Capture the cell that displays the provided text and extract its [X, Y] central coordinate. 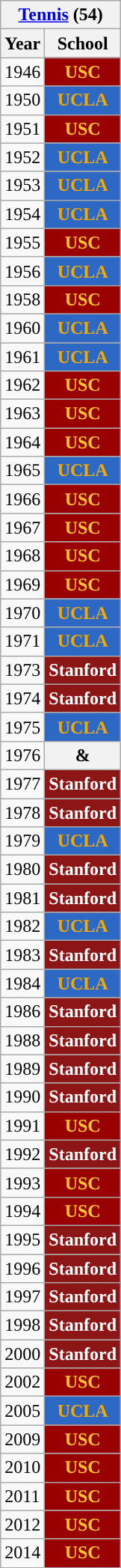
2010 [22, 1468]
2014 [22, 1553]
School [83, 43]
2012 [22, 1525]
1983 [22, 955]
1975 [22, 727]
1988 [22, 1040]
1994 [22, 1211]
1979 [22, 841]
2011 [22, 1496]
1996 [22, 1269]
1991 [22, 1126]
1992 [22, 1154]
1946 [22, 72]
1995 [22, 1239]
1976 [22, 755]
2005 [22, 1411]
1956 [22, 271]
1986 [22, 1012]
2002 [22, 1382]
1990 [22, 1097]
1998 [22, 1326]
1984 [22, 983]
2000 [22, 1354]
1968 [22, 556]
1962 [22, 385]
1977 [22, 784]
1958 [22, 299]
1950 [22, 100]
Tennis (54) [61, 15]
Year [22, 43]
1953 [22, 186]
1952 [22, 157]
1974 [22, 698]
1980 [22, 870]
1963 [22, 414]
1989 [22, 1069]
1954 [22, 214]
1964 [22, 442]
2009 [22, 1439]
1971 [22, 641]
1955 [22, 242]
1967 [22, 528]
& [83, 755]
1997 [22, 1297]
1973 [22, 670]
1965 [22, 471]
1982 [22, 927]
1966 [22, 499]
1961 [22, 357]
1951 [22, 129]
1981 [22, 898]
1970 [22, 613]
1978 [22, 812]
1960 [22, 328]
1993 [22, 1183]
1969 [22, 585]
